For the text-containing cell, return its midpoint in [x, y] coordinate format. 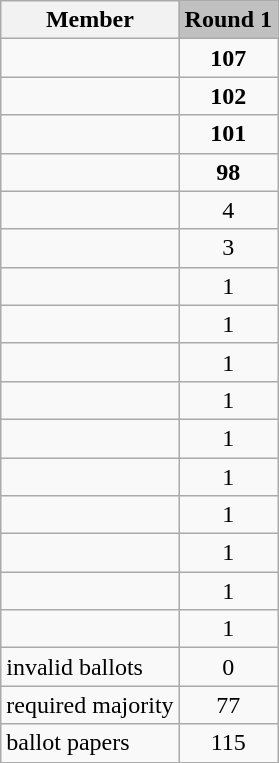
Member [90, 20]
98 [228, 172]
115 [228, 743]
Round 1 [228, 20]
4 [228, 210]
ballot papers [90, 743]
101 [228, 134]
102 [228, 96]
0 [228, 667]
107 [228, 58]
3 [228, 248]
77 [228, 705]
required majority [90, 705]
invalid ballots [90, 667]
